Scan for the cell matching the given text and deliver its (x, y) coordinate at center. 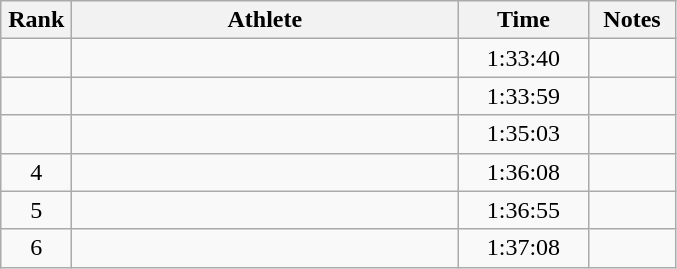
Notes (632, 20)
1:37:08 (524, 248)
5 (36, 210)
Time (524, 20)
1:33:40 (524, 58)
1:36:55 (524, 210)
Rank (36, 20)
1:33:59 (524, 96)
Athlete (265, 20)
1:36:08 (524, 172)
6 (36, 248)
4 (36, 172)
1:35:03 (524, 134)
